Return the [X, Y] coordinate for the center point of the cell that contains the specified text.  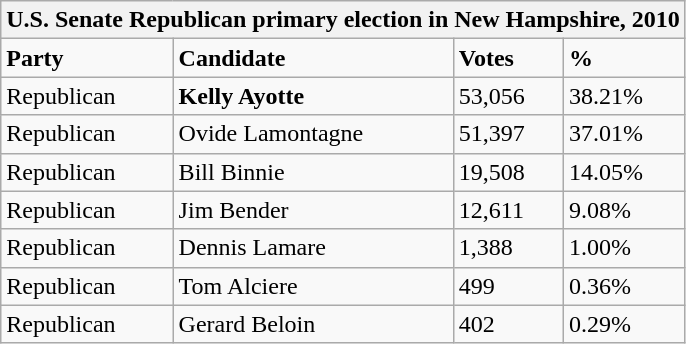
Dennis Lamare [313, 248]
Tom Alciere [313, 286]
Votes [508, 58]
0.29% [625, 324]
37.01% [625, 134]
1,388 [508, 248]
402 [508, 324]
Gerard Beloin [313, 324]
% [625, 58]
Party [87, 58]
53,056 [508, 96]
U.S. Senate Republican primary election in New Hampshire, 2010 [344, 20]
14.05% [625, 172]
Ovide Lamontagne [313, 134]
Bill Binnie [313, 172]
9.08% [625, 210]
0.36% [625, 286]
Candidate [313, 58]
51,397 [508, 134]
1.00% [625, 248]
12,611 [508, 210]
19,508 [508, 172]
Jim Bender [313, 210]
38.21% [625, 96]
Kelly Ayotte [313, 96]
499 [508, 286]
